Locate the cell with the specified text and output its [X, Y] center coordinate. 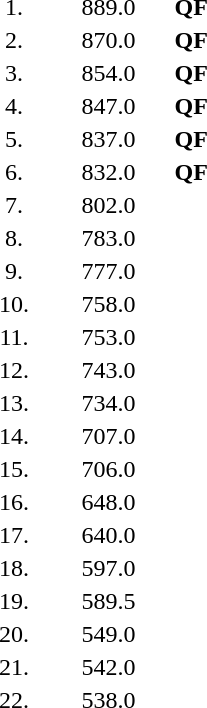
706.0 [108, 469]
753.0 [108, 337]
549.0 [108, 634]
542.0 [108, 667]
589.5 [108, 601]
854.0 [108, 73]
783.0 [108, 238]
743.0 [108, 370]
777.0 [108, 271]
847.0 [108, 106]
802.0 [108, 205]
870.0 [108, 40]
707.0 [108, 436]
648.0 [108, 502]
734.0 [108, 403]
640.0 [108, 535]
837.0 [108, 139]
597.0 [108, 568]
758.0 [108, 304]
832.0 [108, 172]
